Pinpoint the cell where the given text exists, returning its (X, Y) midpoint coordinate. 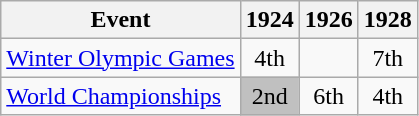
1926 (328, 20)
1924 (270, 20)
Event (120, 20)
6th (328, 96)
Winter Olympic Games (120, 58)
2nd (270, 96)
World Championships (120, 96)
7th (388, 58)
1928 (388, 20)
